Search for the cell housing the specified text and yield its (X, Y) center coordinate. 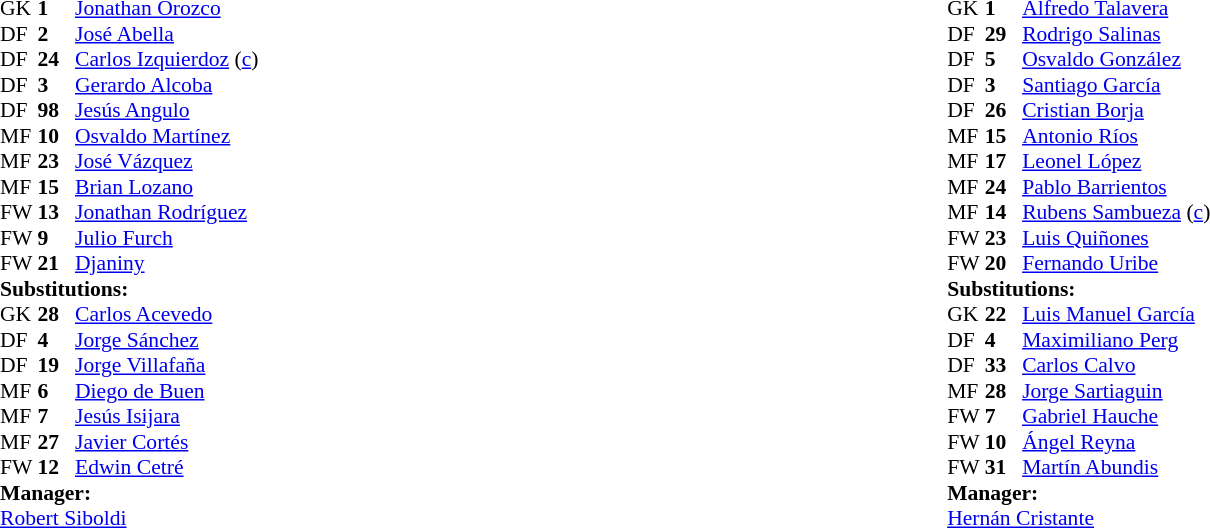
22 (1004, 315)
Osvaldo Martínez (166, 136)
Djaniny (166, 263)
Rodrigo Salinas (1116, 34)
Jesús Isijara (166, 417)
Julio Furch (166, 238)
Carlos Calvo (1116, 365)
Leonel López (1116, 161)
Luis Quiñones (1116, 238)
Maximiliano Perg (1116, 340)
Brian Lozano (166, 187)
Edwin Cetré (166, 467)
Carlos Acevedo (166, 315)
13 (57, 213)
20 (1004, 263)
Pablo Barrientos (1116, 187)
Jorge Villafaña (166, 365)
José Abella (166, 34)
2 (57, 34)
5 (1004, 59)
98 (57, 111)
Rubens Sambueza (c) (1116, 213)
Carlos Izquierdoz (c) (166, 59)
Martín Abundis (1116, 467)
Santiago García (1116, 85)
Jonathan Rodríguez (166, 213)
Antonio Ríos (1116, 136)
Gerardo Alcoba (166, 85)
9 (57, 238)
José Vázquez (166, 161)
26 (1004, 111)
17 (1004, 161)
Jorge Sartiaguin (1116, 391)
14 (1004, 213)
Jesús Angulo (166, 111)
31 (1004, 467)
12 (57, 467)
Ángel Reyna (1116, 442)
Osvaldo González (1116, 59)
Gabriel Hauche (1116, 417)
19 (57, 365)
Jorge Sánchez (166, 340)
6 (57, 391)
Luis Manuel García (1116, 315)
Fernando Uribe (1116, 263)
29 (1004, 34)
21 (57, 263)
Javier Cortés (166, 442)
27 (57, 442)
Cristian Borja (1116, 111)
33 (1004, 365)
Diego de Buen (166, 391)
